Extract the [x, y] coordinate from the center of the cell holding the provided text.  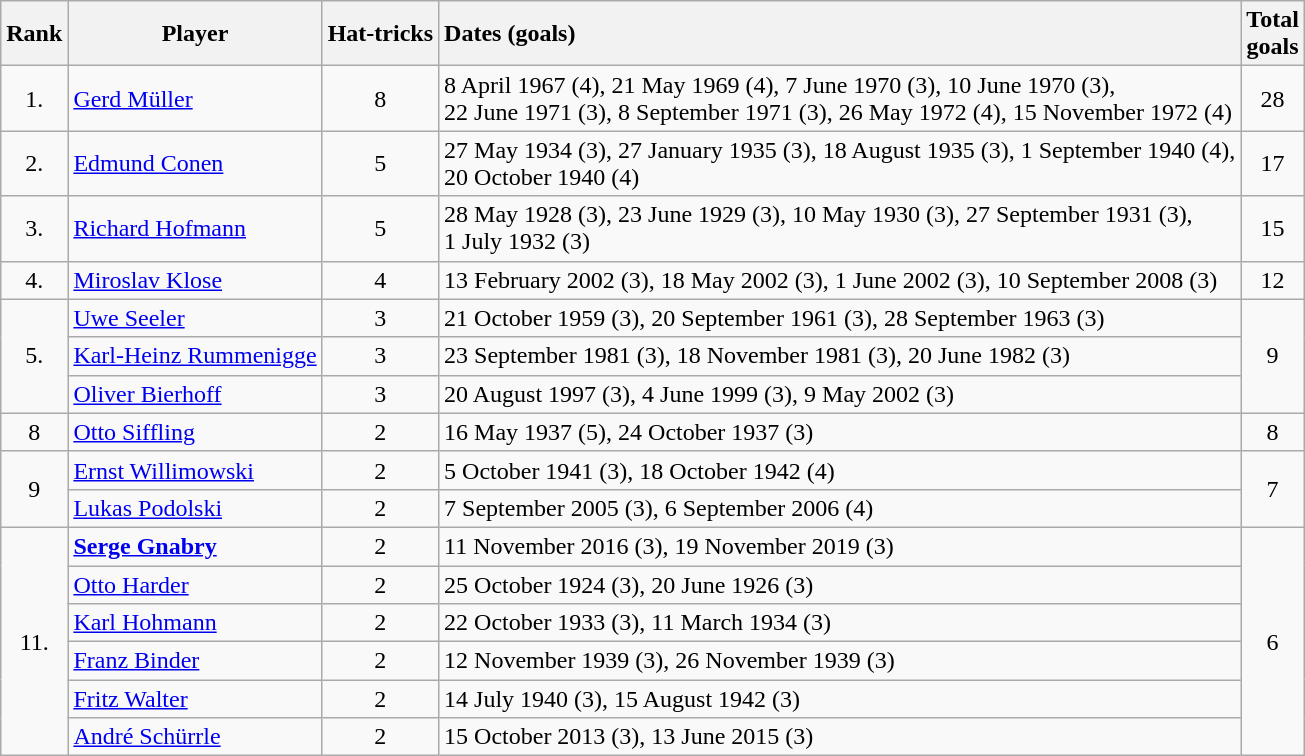
5 October 1941 (3), 18 October 1942 (4) [840, 470]
11 November 2016 (3), 19 November 2019 (3) [840, 546]
Hat-tricks [380, 34]
Karl Hohmann [195, 623]
Otto Siffling [195, 432]
Miroslav Klose [195, 280]
11. [34, 641]
13 February 2002 (3), 18 May 2002 (3), 1 June 2002 (3), 10 September 2008 (3) [840, 280]
2. [34, 164]
Edmund Conen [195, 164]
4 [380, 280]
8 April 1967 (4), 21 May 1969 (4), 7 June 1970 (3), 10 June 1970 (3),22 June 1971 (3), 8 September 1971 (3), 26 May 1972 (4), 15 November 1972 (4) [840, 98]
Dates (goals) [840, 34]
Serge Gnabry [195, 546]
22 October 1933 (3), 11 March 1934 (3) [840, 623]
4. [34, 280]
Karl-Heinz Rummenigge [195, 356]
Franz Binder [195, 661]
28 [1273, 98]
Oliver Bierhoff [195, 394]
12 November 1939 (3), 26 November 1939 (3) [840, 661]
21 October 1959 (3), 20 September 1961 (3), 28 September 1963 (3) [840, 318]
12 [1273, 280]
Ernst Willimowski [195, 470]
15 [1273, 228]
28 May 1928 (3), 23 June 1929 (3), 10 May 1930 (3), 27 September 1931 (3),1 July 1932 (3) [840, 228]
Lukas Podolski [195, 508]
20 August 1997 (3), 4 June 1999 (3), 9 May 2002 (3) [840, 394]
23 September 1981 (3), 18 November 1981 (3), 20 June 1982 (3) [840, 356]
7 [1273, 489]
Totalgoals [1273, 34]
7 September 2005 (3), 6 September 2006 (4) [840, 508]
25 October 1924 (3), 20 June 1926 (3) [840, 585]
15 October 2013 (3), 13 June 2015 (3) [840, 737]
3. [34, 228]
Otto Harder [195, 585]
Player [195, 34]
5. [34, 356]
17 [1273, 164]
Gerd Müller [195, 98]
Uwe Seeler [195, 318]
16 May 1937 (5), 24 October 1937 (3) [840, 432]
14 July 1940 (3), 15 August 1942 (3) [840, 699]
André Schürrle [195, 737]
1. [34, 98]
Rank [34, 34]
6 [1273, 641]
27 May 1934 (3), 27 January 1935 (3), 18 August 1935 (3), 1 September 1940 (4),20 October 1940 (4) [840, 164]
Richard Hofmann [195, 228]
Fritz Walter [195, 699]
